Return the [X, Y] coordinate for the center point of the cell that contains the specified text.  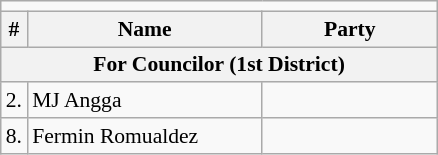
MJ Angga [144, 101]
For Councilor (1st District) [220, 65]
2. [14, 101]
Name [144, 29]
Fermin Romualdez [144, 136]
# [14, 29]
8. [14, 136]
Party [350, 29]
